Scan for the cell matching the given text and deliver its [X, Y] coordinate at center. 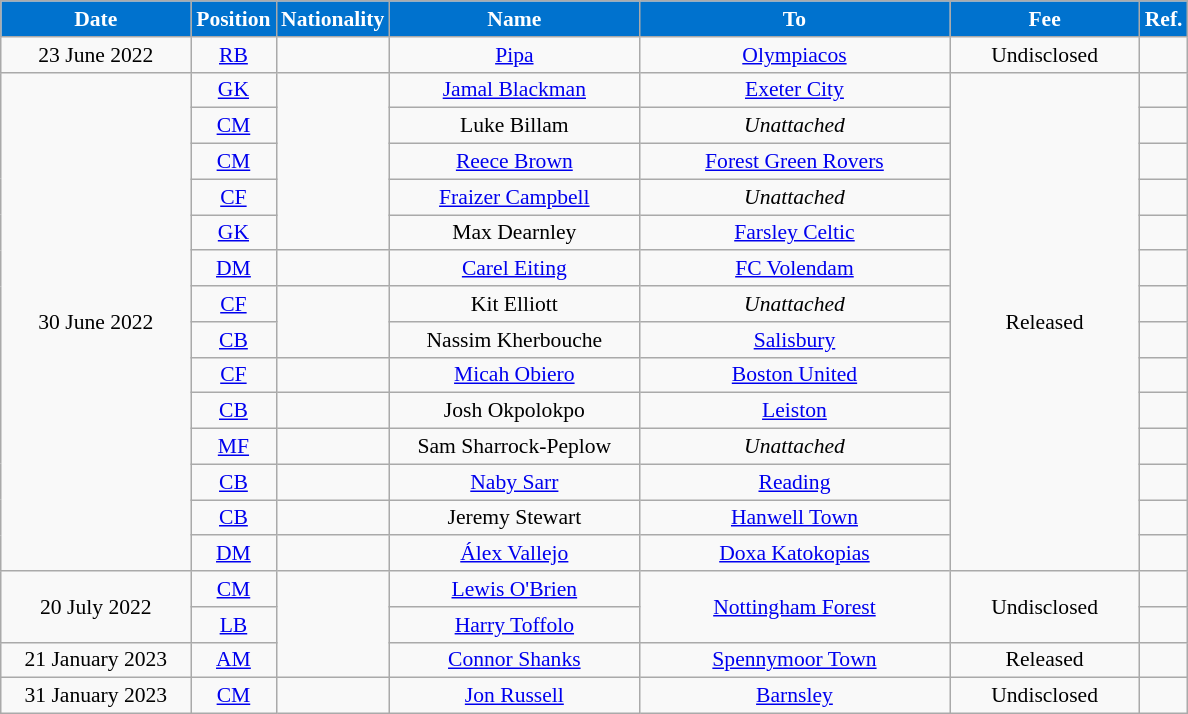
LB [234, 625]
Sam Sharrock-Peplow [514, 447]
Kit Elliott [514, 304]
Micah Obiero [514, 375]
21 January 2023 [96, 660]
Fraizer Campbell [514, 197]
Leiston [794, 411]
Jon Russell [514, 696]
Olympiacos [794, 55]
Fee [1045, 19]
Exeter City [794, 90]
Boston United [794, 375]
Josh Okpolokpo [514, 411]
Jeremy Stewart [514, 518]
23 June 2022 [96, 55]
Hanwell Town [794, 518]
Ref. [1164, 19]
Position [234, 19]
Max Dearnley [514, 233]
Date [96, 19]
Farsley Celtic [794, 233]
Harry Toffolo [514, 625]
Lewis O'Brien [514, 589]
Álex Vallejo [514, 554]
Name [514, 19]
AM [234, 660]
Barnsley [794, 696]
RB [234, 55]
Salisbury [794, 340]
Nassim Kherbouche [514, 340]
Reading [794, 482]
Nottingham Forest [794, 606]
31 January 2023 [96, 696]
To [794, 19]
Spennymoor Town [794, 660]
Connor Shanks [514, 660]
30 June 2022 [96, 322]
Doxa Katokopias [794, 554]
Nationality [332, 19]
MF [234, 447]
Carel Eiting [514, 269]
Pipa [514, 55]
20 July 2022 [96, 606]
Luke Billam [514, 126]
FC Volendam [794, 269]
Naby Sarr [514, 482]
Forest Green Rovers [794, 162]
Reece Brown [514, 162]
Jamal Blackman [514, 90]
